Pinpoint the cell where the given text exists, returning its [x, y] midpoint coordinate. 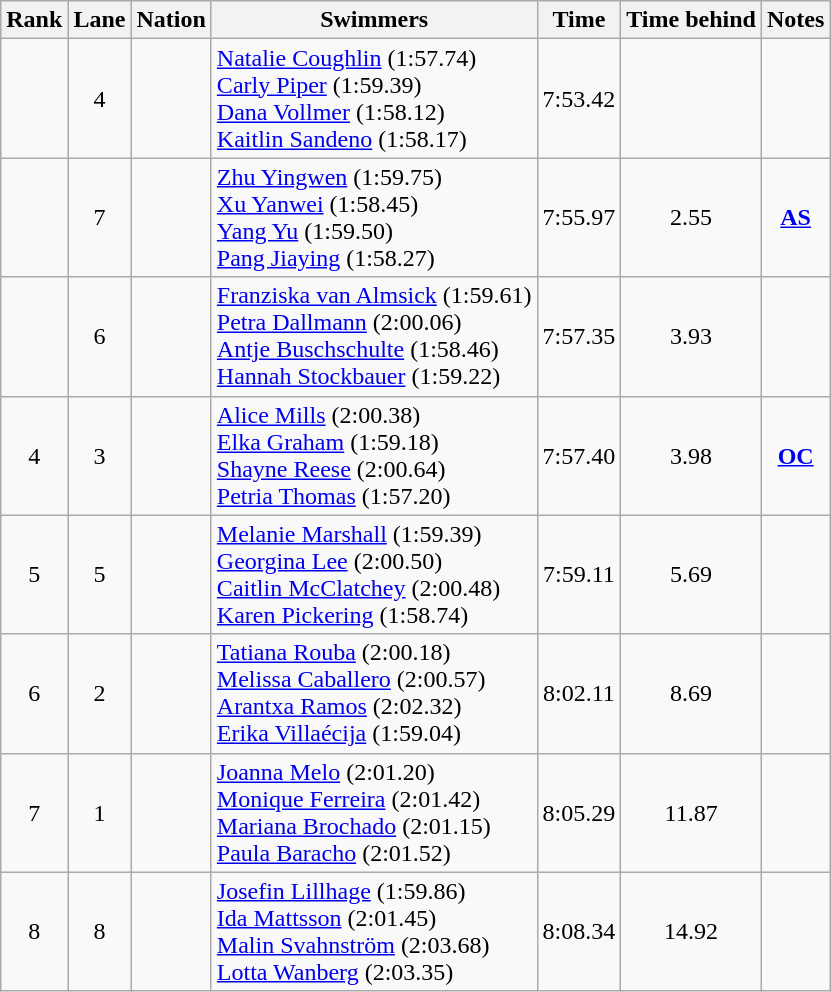
7:57.35 [579, 336]
AS [795, 218]
Joanna Melo (2:01.20)Monique Ferreira (2:01.42)Mariana Brochado (2:01.15)Paula Baracho (2:01.52) [374, 812]
8:05.29 [579, 812]
Franziska van Almsick (1:59.61)Petra Dallmann (2:00.06)Antje Buschschulte (1:58.46)Hannah Stockbauer (1:59.22) [374, 336]
Swimmers [374, 20]
8:08.34 [579, 932]
Tatiana Rouba (2:00.18)Melissa Caballero (2:00.57)Arantxa Ramos (2:02.32)Erika Villaécija (1:59.04) [374, 694]
8:02.11 [579, 694]
Rank [34, 20]
14.92 [692, 932]
OC [795, 456]
7:59.11 [579, 574]
8.69 [692, 694]
Josefin Lillhage (1:59.86)Ida Mattsson (2:01.45)Malin Svahnström (2:03.68)Lotta Wanberg (2:03.35) [374, 932]
7:57.40 [579, 456]
Nation [171, 20]
3.98 [692, 456]
3 [100, 456]
11.87 [692, 812]
3.93 [692, 336]
7:55.97 [579, 218]
Natalie Coughlin (1:57.74)Carly Piper (1:59.39)Dana Vollmer (1:58.12)Kaitlin Sandeno (1:58.17) [374, 98]
2.55 [692, 218]
Lane [100, 20]
5.69 [692, 574]
1 [100, 812]
Notes [795, 20]
2 [100, 694]
Time behind [692, 20]
Zhu Yingwen (1:59.75)Xu Yanwei (1:58.45)Yang Yu (1:59.50)Pang Jiaying (1:58.27) [374, 218]
Alice Mills (2:00.38)Elka Graham (1:59.18)Shayne Reese (2:00.64)Petria Thomas (1:57.20) [374, 456]
Time [579, 20]
Melanie Marshall (1:59.39)Georgina Lee (2:00.50)Caitlin McClatchey (2:00.48)Karen Pickering (1:58.74) [374, 574]
7:53.42 [579, 98]
